Return the [X, Y] coordinate for the center point of the cell that contains the specified text.  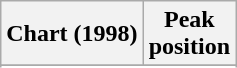
Chart (1998) [72, 34]
Peakposition [189, 34]
